For the text-containing cell, return its midpoint in [x, y] coordinate format. 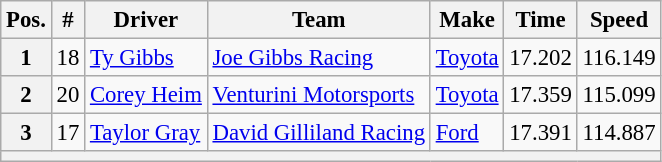
Venturini Motorsports [318, 95]
Corey Heim [146, 95]
Speed [619, 20]
Ford [467, 133]
Pos. [26, 20]
Ty Gibbs [146, 58]
Team [318, 20]
Joe Gibbs Racing [318, 58]
115.099 [619, 95]
3 [26, 133]
2 [26, 95]
17.202 [540, 58]
Driver [146, 20]
116.149 [619, 58]
17.359 [540, 95]
Taylor Gray [146, 133]
20 [68, 95]
114.887 [619, 133]
18 [68, 58]
1 [26, 58]
17 [68, 133]
Time [540, 20]
17.391 [540, 133]
# [68, 20]
Make [467, 20]
David Gilliland Racing [318, 133]
